Return (X, Y) of the center of cell containing provided text 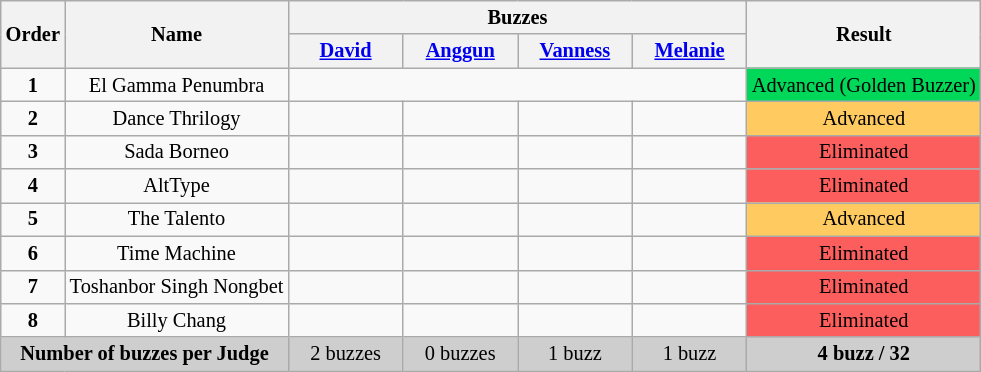
David (346, 51)
Result (864, 34)
Number of buzzes per Judge (144, 354)
0 buzzes (460, 354)
Anggun (460, 51)
Time Machine (176, 253)
6 (33, 253)
Billy Chang (176, 320)
Melanie (690, 51)
Toshanbor Singh Nongbet (176, 287)
Order (33, 34)
Buzzes (518, 17)
El Gamma Penumbra (176, 85)
4 (33, 186)
3 (33, 152)
8 (33, 320)
5 (33, 219)
Sada Borneo (176, 152)
Dance Thrilogy (176, 118)
1 (33, 85)
Vanness (576, 51)
4 buzz / 32 (864, 354)
2 buzzes (346, 354)
2 (33, 118)
Name (176, 34)
The Talento (176, 219)
Advanced (Golden Buzzer) (864, 85)
AltType (176, 186)
7 (33, 287)
